Output the [X, Y] coordinate of the center of the cell containing the given text.  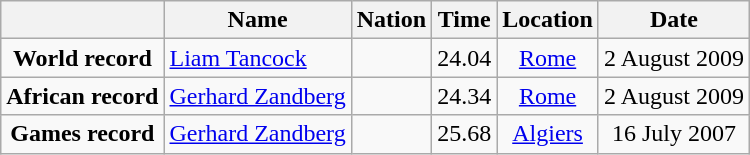
Algiers [548, 134]
Date [674, 20]
Name [258, 20]
Time [464, 20]
Nation [391, 20]
24.04 [464, 58]
25.68 [464, 134]
Games record [82, 134]
24.34 [464, 96]
African record [82, 96]
Location [548, 20]
Liam Tancock [258, 58]
World record [82, 58]
16 July 2007 [674, 134]
